Determine the [x, y] coordinate at the center of the cell enclosing the given text.  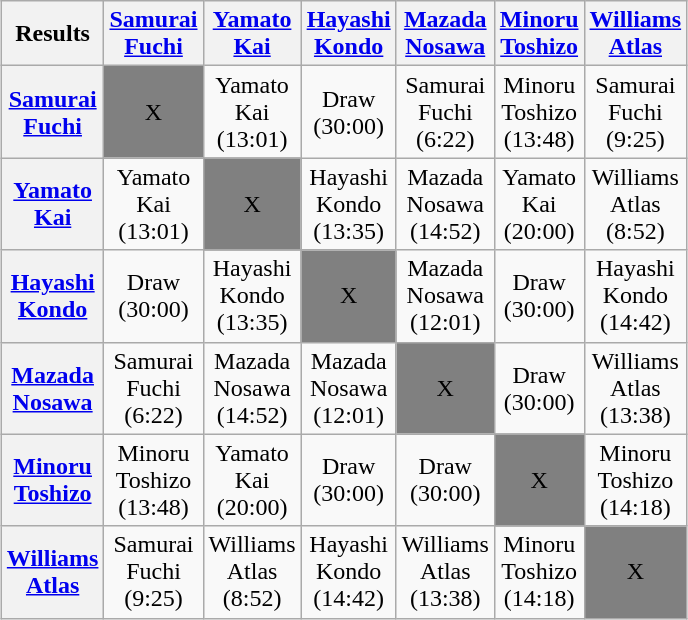
Results [52, 34]
